Detect which cell encompasses the target text, then output its [x, y] center coordinate. 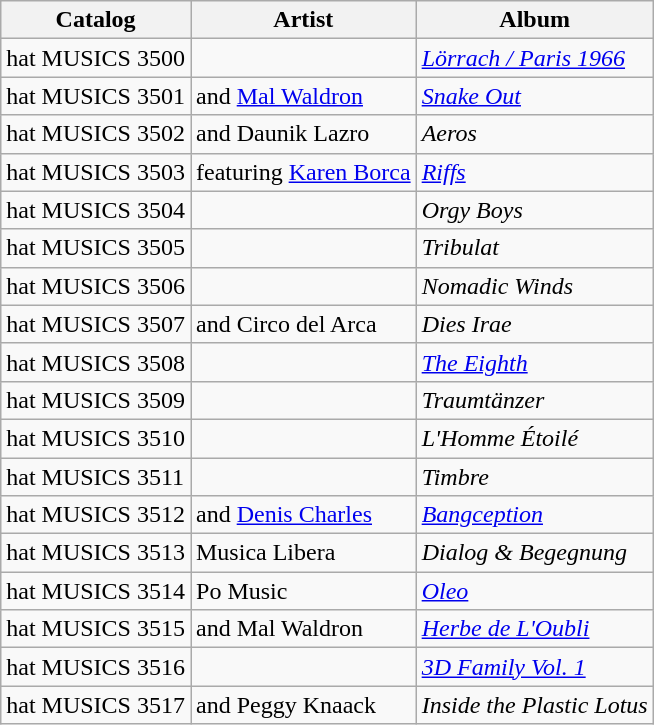
Riffs [534, 172]
Aeros [534, 134]
Nomadic Winds [534, 286]
hat MUSICS 3515 [96, 629]
hat MUSICS 3505 [96, 248]
3D Family Vol. 1 [534, 667]
Snake Out [534, 96]
Timbre [534, 477]
and Daunik Lazro [303, 134]
hat MUSICS 3517 [96, 705]
Po Music [303, 591]
hat MUSICS 3501 [96, 96]
Album [534, 20]
Lörrach / Paris 1966 [534, 58]
hat MUSICS 3503 [96, 172]
The Eighth [534, 362]
Catalog [96, 20]
hat MUSICS 3511 [96, 477]
and Circo del Arca [303, 324]
hat MUSICS 3510 [96, 438]
Artist [303, 20]
hat MUSICS 3516 [96, 667]
hat MUSICS 3514 [96, 591]
Oleo [534, 591]
Orgy Boys [534, 210]
Dialog & Begegnung [534, 553]
Inside the Plastic Lotus [534, 705]
hat MUSICS 3509 [96, 400]
hat MUSICS 3508 [96, 362]
hat MUSICS 3504 [96, 210]
hat MUSICS 3513 [96, 553]
Traumtänzer [534, 400]
hat MUSICS 3502 [96, 134]
Herbe de L'Oubli [534, 629]
and Denis Charles [303, 515]
and Peggy Knaack [303, 705]
hat MUSICS 3507 [96, 324]
Dies Irae [534, 324]
Bangception [534, 515]
Musica Libera [303, 553]
featuring Karen Borca [303, 172]
L'Homme Étoilé [534, 438]
Tribulat [534, 248]
hat MUSICS 3512 [96, 515]
hat MUSICS 3500 [96, 58]
hat MUSICS 3506 [96, 286]
